Output the (x, y) coordinate of the center of the cell containing the given text.  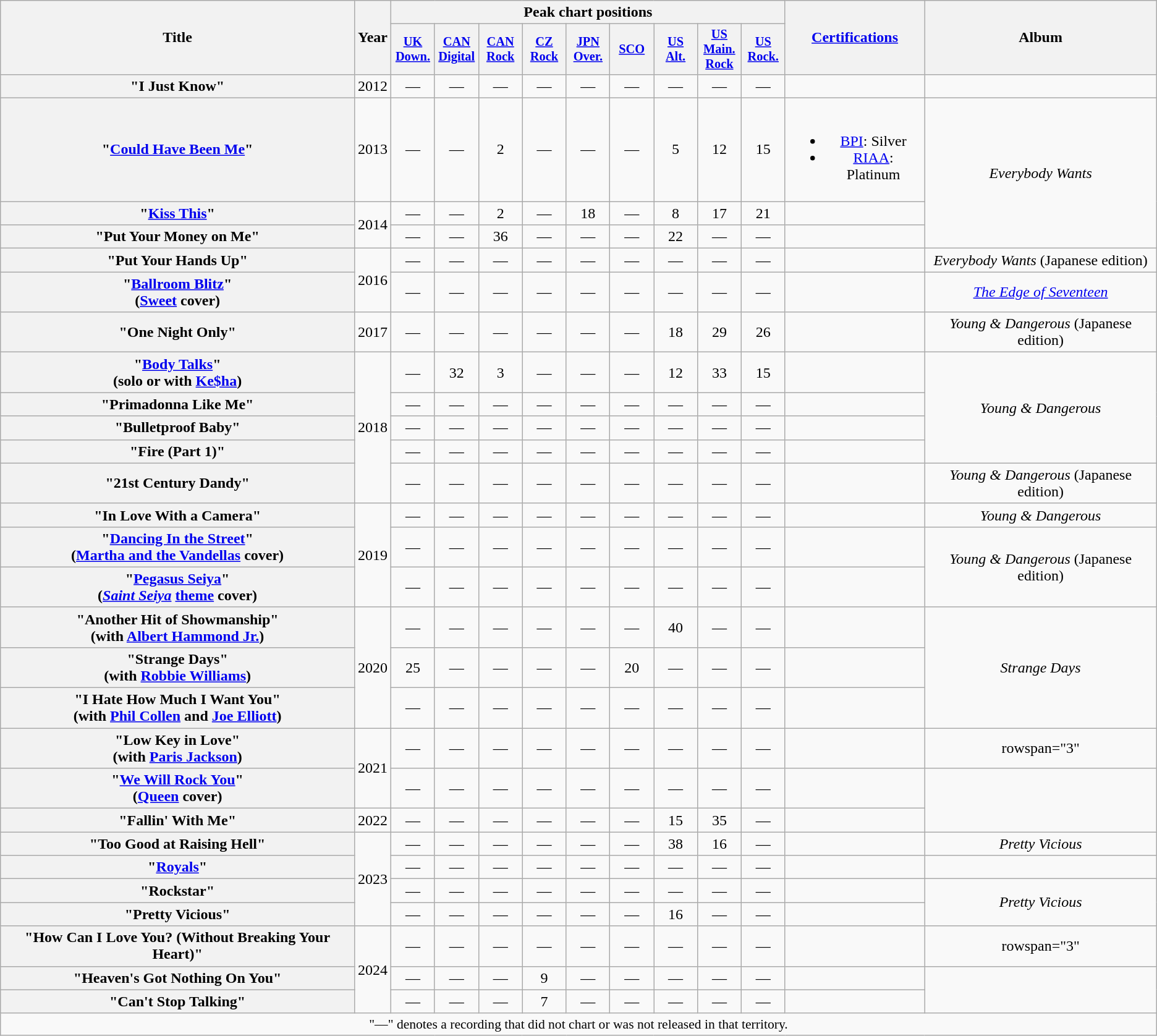
USRock. (763, 49)
25 (413, 668)
2016 (372, 281)
CANRock (501, 49)
22 (676, 237)
CZRock (544, 49)
SCO (632, 49)
9 (544, 978)
2020 (372, 668)
17 (719, 213)
"We Will Rock You" (Queen cover) (178, 789)
The Edge of Seventeen (1041, 292)
2023 (372, 879)
35 (719, 820)
29 (719, 333)
"Too Good at Raising Hell" (178, 844)
2017 (372, 333)
USMain.Rock (719, 49)
"Primadonna Like Me" (178, 404)
Title (178, 38)
2024 (372, 969)
USAlt. (676, 49)
"Put Your Hands Up" (178, 260)
2022 (372, 820)
"Fire (Part 1)" (178, 451)
"Body Talks" (solo or with Ke$ha) (178, 372)
Album (1041, 38)
"One Night Only" (178, 333)
Peak chart positions (588, 12)
3 (501, 372)
2019 (372, 555)
Everybody Wants (1041, 173)
"I Just Know" (178, 86)
"21st Century Dandy" (178, 483)
"Pretty Vicious" (178, 914)
BPI: SilverRIAA: Platinum (855, 150)
"Royals" (178, 867)
2021 (372, 768)
26 (763, 333)
UKDown. (413, 49)
2013 (372, 150)
"Strange Days" (with Robbie Williams) (178, 668)
JPNOver. (588, 49)
"Kiss This" (178, 213)
38 (676, 844)
Year (372, 38)
21 (763, 213)
"Could Have Been Me" (178, 150)
"I Hate How Much I Want You" (with Phil Collen and Joe Elliott) (178, 708)
"Low Key in Love" (with Paris Jackson) (178, 748)
"Heaven's Got Nothing On You" (178, 978)
"How Can I Love You? (Without Breaking Your Heart)" (178, 946)
Certifications (855, 38)
Everybody Wants (Japanese edition) (1041, 260)
40 (676, 627)
Strange Days (1041, 668)
2014 (372, 225)
CANDigital (456, 49)
32 (456, 372)
33 (719, 372)
"Another Hit of Showmanship" (with Albert Hammond Jr.) (178, 627)
"Fallin' With Me" (178, 820)
2018 (372, 428)
"In Love With a Camera" (178, 515)
8 (676, 213)
"Put Your Money on Me" (178, 237)
5 (676, 150)
"Rockstar" (178, 891)
"Bulletproof Baby" (178, 428)
36 (501, 237)
"Can't Stop Talking" (178, 1001)
"—" denotes a recording that did not chart or was not released in that territory. (578, 1024)
"Dancing In the Street"(Martha and the Vandellas cover) (178, 546)
20 (632, 668)
"Pegasus Seiya"(Saint Seiya theme cover) (178, 587)
"Ballroom Blitz"(Sweet cover) (178, 292)
2012 (372, 86)
7 (544, 1001)
